Identify which cell holds the provided text, then report its (x, y) central coordinate. 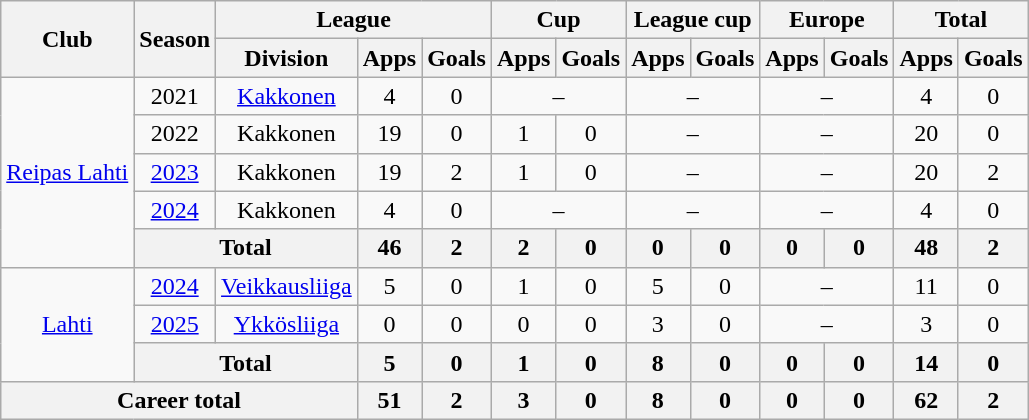
11 (926, 286)
Division (287, 58)
Lahti (68, 324)
46 (389, 248)
Cup (558, 20)
Ykkösliiga (287, 324)
League cup (693, 20)
51 (389, 400)
2021 (175, 96)
14 (926, 362)
Season (175, 39)
Europe (827, 20)
League (354, 20)
62 (926, 400)
Career total (179, 400)
2025 (175, 324)
2023 (175, 172)
2022 (175, 134)
Club (68, 39)
48 (926, 248)
Veikkausliiga (287, 286)
Reipas Lahti (68, 172)
